Detect which cell encompasses the target text, then output its [X, Y] center coordinate. 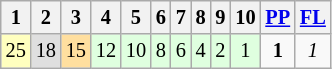
3 [76, 17]
5 [136, 17]
15 [76, 51]
18 [46, 51]
FL [313, 17]
7 [181, 17]
12 [106, 51]
PP [278, 17]
9 [221, 17]
25 [16, 51]
